Output the [X, Y] coordinate of the center of the cell containing the given text.  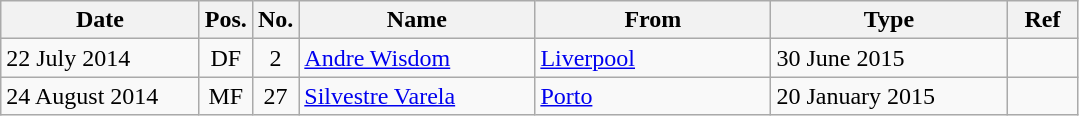
22 July 2014 [100, 58]
Type [889, 20]
Date [100, 20]
Name [417, 20]
Ref [1042, 20]
27 [275, 96]
Silvestre Varela [417, 96]
24 August 2014 [100, 96]
30 June 2015 [889, 58]
2 [275, 58]
Andre Wisdom [417, 58]
MF [226, 96]
Pos. [226, 20]
From [653, 20]
Liverpool [653, 58]
Porto [653, 96]
20 January 2015 [889, 96]
No. [275, 20]
DF [226, 58]
